Capture the cell that displays the provided text and extract its [x, y] central coordinate. 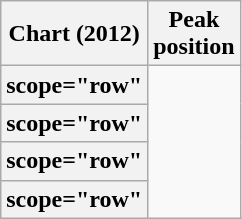
Peakposition [194, 34]
Chart (2012) [74, 34]
